Detect which cell encompasses the target text, then output its [X, Y] center coordinate. 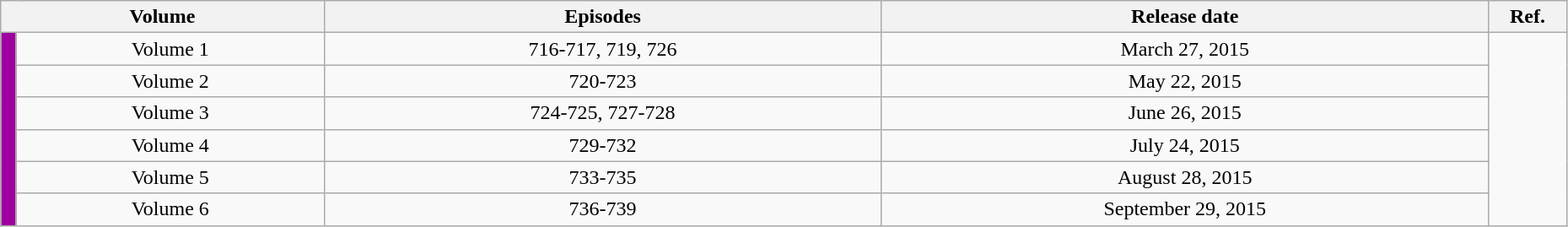
June 26, 2015 [1185, 113]
Volume [162, 17]
Volume 5 [170, 177]
Volume 4 [170, 145]
Volume 3 [170, 113]
729-732 [602, 145]
Volume 6 [170, 209]
733-735 [602, 177]
Episodes [602, 17]
July 24, 2015 [1185, 145]
May 22, 2015 [1185, 81]
724-725, 727-728 [602, 113]
Volume 2 [170, 81]
September 29, 2015 [1185, 209]
736-739 [602, 209]
Ref. [1528, 17]
Volume 1 [170, 49]
August 28, 2015 [1185, 177]
720-723 [602, 81]
Release date [1185, 17]
716-717, 719, 726 [602, 49]
March 27, 2015 [1185, 49]
